Determine the [x, y] coordinate at the center of the cell enclosing the given text.  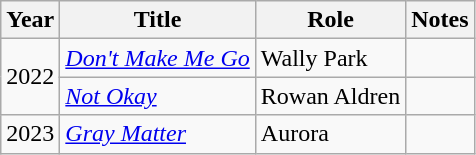
Title [158, 20]
Role [330, 20]
Not Okay [158, 96]
Year [30, 20]
2022 [30, 77]
Wally Park [330, 58]
Rowan Aldren [330, 96]
2023 [30, 134]
Gray Matter [158, 134]
Notes [440, 20]
Aurora [330, 134]
Don't Make Me Go [158, 58]
